Return (X, Y) of the center of cell containing provided text 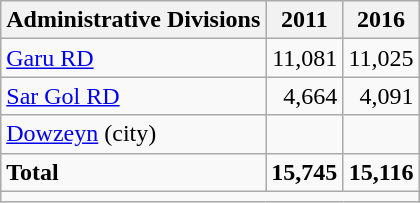
Garu RD (134, 58)
Administrative Divisions (134, 20)
4,091 (381, 96)
11,081 (304, 58)
15,745 (304, 172)
Sar Gol RD (134, 96)
2011 (304, 20)
11,025 (381, 58)
2016 (381, 20)
Total (134, 172)
15,116 (381, 172)
Dowzeyn (city) (134, 134)
4,664 (304, 96)
